Determine the [x, y] coordinate at the center of the cell enclosing the given text.  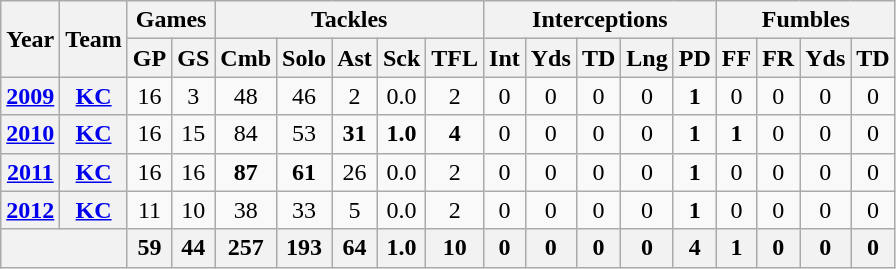
44 [194, 248]
Games [170, 20]
TFL [455, 58]
Interceptions [600, 20]
26 [355, 172]
GP [149, 58]
Int [505, 58]
33 [304, 210]
193 [304, 248]
FF [736, 58]
FR [778, 58]
61 [304, 172]
2012 [30, 210]
Sck [401, 58]
GS [194, 58]
48 [246, 96]
Ast [355, 58]
87 [246, 172]
59 [149, 248]
2010 [30, 134]
38 [246, 210]
84 [246, 134]
Lng [647, 58]
64 [355, 248]
Tackles [350, 20]
5 [355, 210]
11 [149, 210]
31 [355, 134]
Solo [304, 58]
2009 [30, 96]
Cmb [246, 58]
53 [304, 134]
257 [246, 248]
3 [194, 96]
Fumbles [806, 20]
PD [694, 58]
2011 [30, 172]
Year [30, 39]
Team [94, 39]
15 [194, 134]
46 [304, 96]
